Extract the [X, Y] coordinate from the center of the cell holding the provided text.  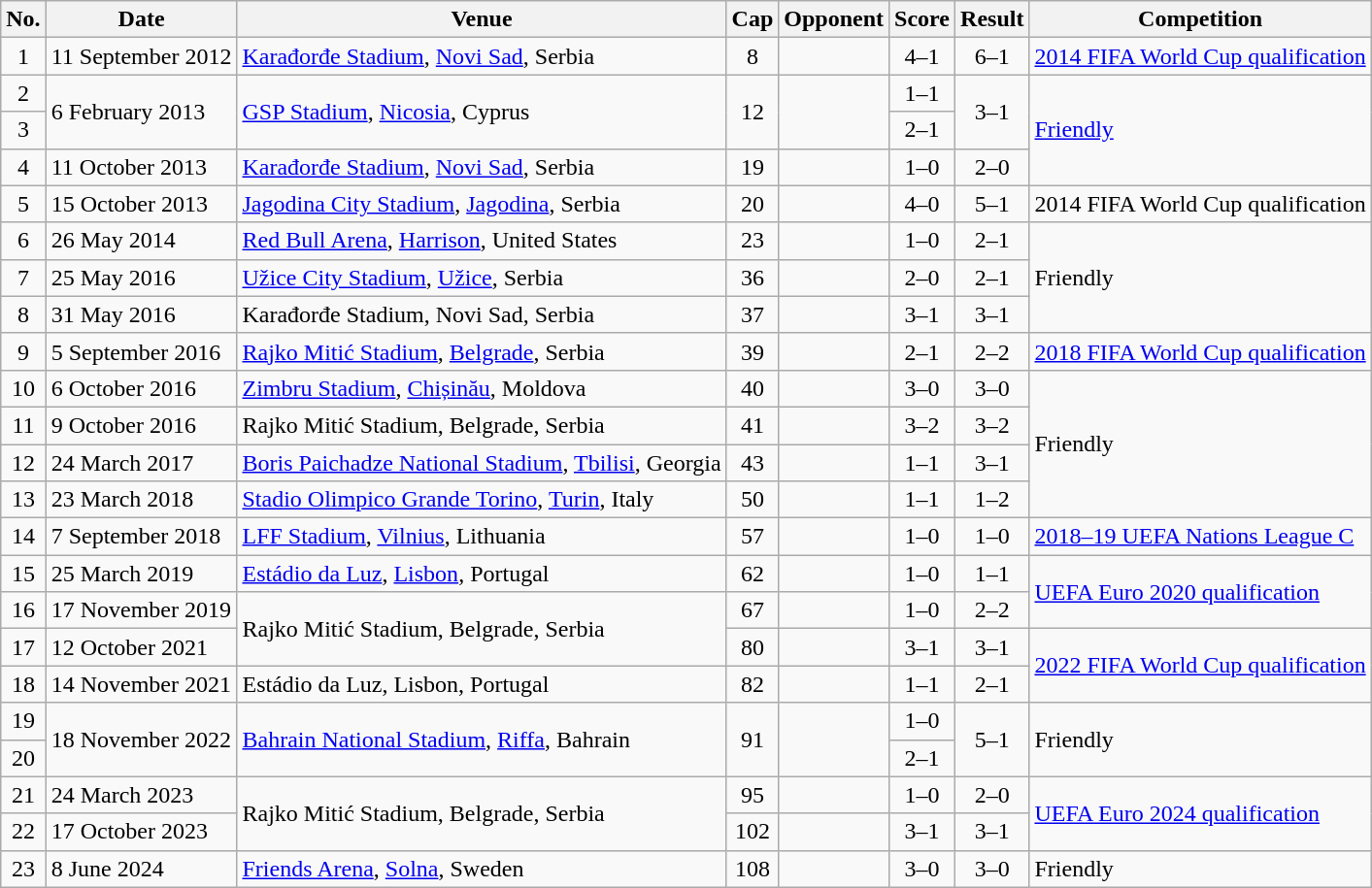
108 [753, 869]
11 September 2012 [142, 56]
25 March 2019 [142, 574]
2018 FIFA World Cup qualification [1200, 351]
17 October 2023 [142, 832]
12 October 2021 [142, 647]
21 [23, 795]
Cap [753, 19]
2018–19 UEFA Nations League C [1200, 537]
22 [23, 832]
18 November 2022 [142, 740]
80 [753, 647]
67 [753, 610]
Competition [1200, 19]
GSP Stadium, Nicosia, Cyprus [482, 112]
UEFA Euro 2024 qualification [1200, 813]
9 October 2016 [142, 425]
17 November 2019 [142, 610]
6 February 2013 [142, 112]
2022 FIFA World Cup qualification [1200, 666]
Jagodina City Stadium, Jagodina, Serbia [482, 204]
26 May 2014 [142, 241]
4–1 [922, 56]
50 [753, 500]
2 [23, 93]
Score [922, 19]
6–1 [992, 56]
41 [753, 425]
39 [753, 351]
95 [753, 795]
10 [23, 388]
37 [753, 314]
17 [23, 647]
15 [23, 574]
Bahrain National Stadium, Riffa, Bahrain [482, 740]
Friends Arena, Solna, Sweden [482, 869]
3 [23, 130]
91 [753, 740]
24 March 2017 [142, 463]
31 May 2016 [142, 314]
16 [23, 610]
Result [992, 19]
15 October 2013 [142, 204]
62 [753, 574]
18 [23, 684]
1–2 [992, 500]
1 [23, 56]
5 [23, 204]
4 [23, 167]
11 [23, 425]
Zimbru Stadium, Chișinău, Moldova [482, 388]
6 [23, 241]
4–0 [922, 204]
7 September 2018 [142, 537]
No. [23, 19]
7 [23, 278]
23 March 2018 [142, 500]
40 [753, 388]
82 [753, 684]
24 March 2023 [142, 795]
Date [142, 19]
5 September 2016 [142, 351]
Stadio Olimpico Grande Torino, Turin, Italy [482, 500]
57 [753, 537]
36 [753, 278]
14 [23, 537]
8 June 2024 [142, 869]
13 [23, 500]
9 [23, 351]
LFF Stadium, Vilnius, Lithuania [482, 537]
6 October 2016 [142, 388]
Venue [482, 19]
102 [753, 832]
Užice City Stadium, Užice, Serbia [482, 278]
11 October 2013 [142, 167]
Boris Paichadze National Stadium, Tbilisi, Georgia [482, 463]
25 May 2016 [142, 278]
43 [753, 463]
Opponent [834, 19]
14 November 2021 [142, 684]
Red Bull Arena, Harrison, United States [482, 241]
UEFA Euro 2020 qualification [1200, 592]
